Return the [X, Y] coordinate for the center point of the cell that contains the specified text.  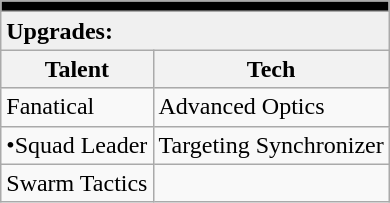
Fanatical [77, 107]
Talent [77, 69]
Targeting Synchronizer [271, 145]
Swarm Tactics [77, 183]
Advanced Optics [271, 107]
Upgrades: [195, 31]
Tech [271, 69]
•Squad Leader [77, 145]
